Scan for the cell matching the given text and deliver its [X, Y] coordinate at center. 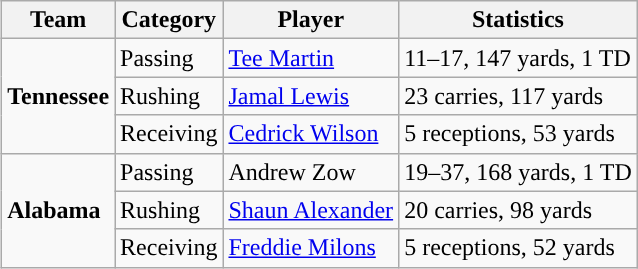
Alabama [58, 210]
20 carries, 98 yards [518, 210]
Team [58, 20]
Shaun Alexander [311, 210]
Cedrick Wilson [311, 134]
5 receptions, 53 yards [518, 134]
Tennessee [58, 96]
Freddie Milons [311, 248]
Andrew Zow [311, 172]
Player [311, 20]
5 receptions, 52 yards [518, 248]
Statistics [518, 20]
23 carries, 117 yards [518, 96]
Category [169, 20]
11–17, 147 yards, 1 TD [518, 58]
19–37, 168 yards, 1 TD [518, 172]
Tee Martin [311, 58]
Jamal Lewis [311, 96]
